Search for the cell housing the specified text and yield its (x, y) center coordinate. 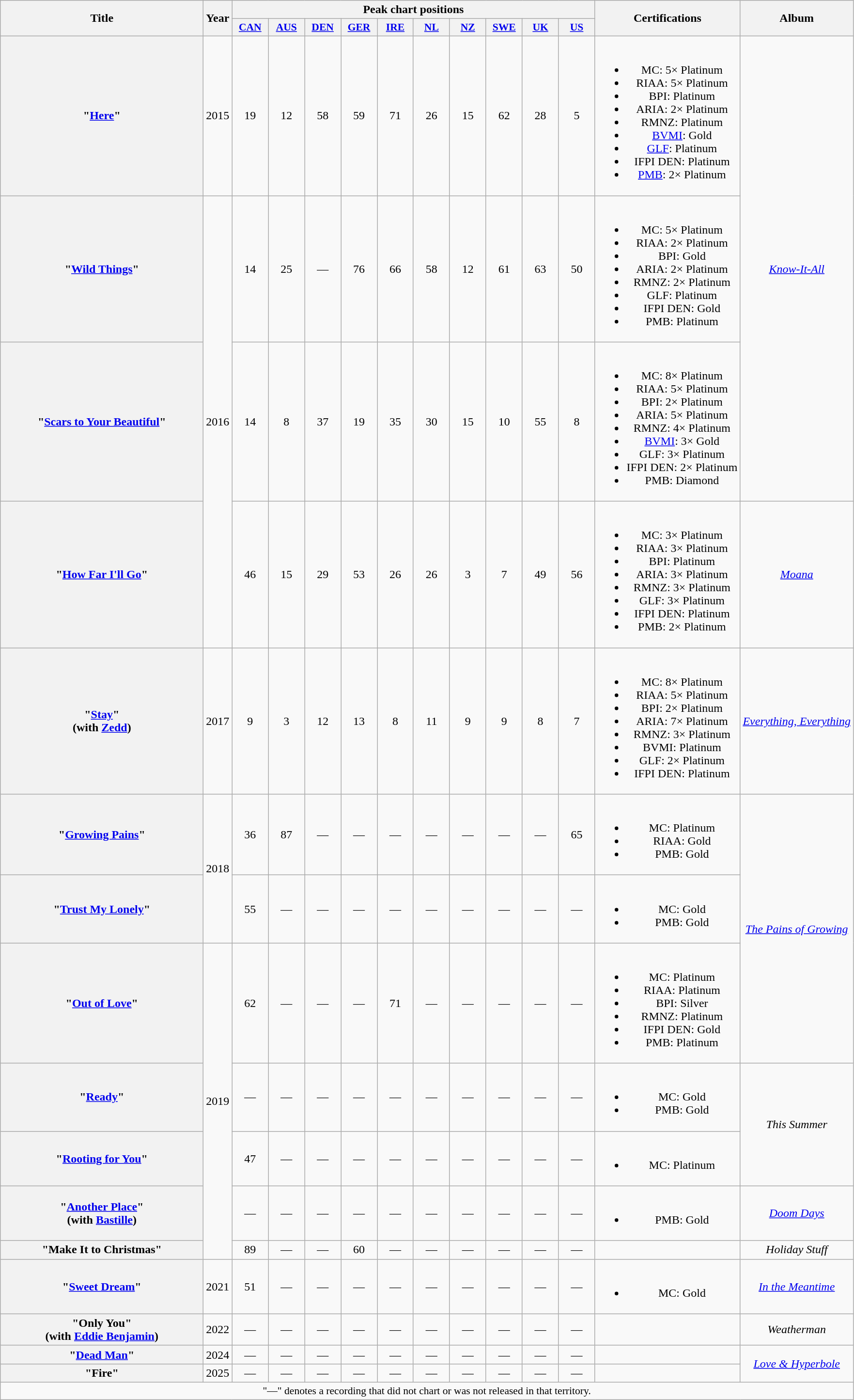
"Trust My Lonely" (102, 909)
61 (504, 269)
11 (431, 721)
This Summer (797, 1124)
Love & Hyperbole (797, 1364)
MC: 8× PlatinumRIAA: 5× PlatinumBPI: 2× PlatinumARIA: 7× PlatinumRMNZ: 3× PlatinumBVMI: PlatinumGLF: 2× PlatinumIFPI DEN: Platinum (668, 721)
GER (359, 28)
"Sweet Dream" (102, 1286)
46 (250, 575)
"Here" (102, 115)
MC: 3× PlatinumRIAA: 3× PlatinumBPI: PlatinumARIA: 3× PlatinumRMNZ: 3× PlatinumGLF: 3× PlatinumIFPI DEN: PlatinumPMB: 2× Platinum (668, 575)
60 (359, 1250)
2022 (218, 1330)
65 (576, 834)
MC: 5× PlatinumRIAA: 5× PlatinumBPI: PlatinumARIA: 2× PlatinumRMNZ: PlatinumBVMI: GoldGLF: PlatinumIFPI DEN: PlatinumPMB: 2× Platinum (668, 115)
Weatherman (797, 1330)
MC: PlatinumRIAA: PlatinumBPI: SilverRMNZ: PlatinumIFPI DEN: GoldPMB: Platinum (668, 1003)
2017 (218, 721)
In the Meantime (797, 1286)
Moana (797, 575)
2019 (218, 1101)
"—" denotes a recording that did not chart or was not released in that territory. (427, 1391)
"Rooting for You" (102, 1158)
2016 (218, 422)
35 (395, 422)
Title (102, 18)
MC: 5× PlatinumRIAA: 2× PlatinumBPI: GoldARIA: 2× PlatinumRMNZ: 2× PlatinumGLF: PlatinumIFPI DEN: GoldPMB: Platinum (668, 269)
51 (250, 1286)
28 (541, 115)
25 (287, 269)
MC: PlatinumRIAA: GoldPMB: Gold (668, 834)
37 (323, 422)
Peak chart positions (414, 10)
29 (323, 575)
"Growing Pains" (102, 834)
"Only You"(with Eddie Benjamin) (102, 1330)
DEN (323, 28)
NL (431, 28)
"Another Place"(with Bastille) (102, 1213)
UK (541, 28)
10 (504, 422)
63 (541, 269)
IRE (395, 28)
"Make It to Christmas" (102, 1250)
87 (287, 834)
Holiday Stuff (797, 1250)
36 (250, 834)
Know-It-All (797, 268)
SWE (504, 28)
2025 (218, 1373)
49 (541, 575)
Certifications (668, 18)
13 (359, 721)
"Dead Man" (102, 1354)
"Fire" (102, 1373)
"Ready" (102, 1097)
PMB: Gold (668, 1213)
76 (359, 269)
Everything, Everything (797, 721)
"Out of Love" (102, 1003)
Album (797, 18)
59 (359, 115)
5 (576, 115)
47 (250, 1158)
Doom Days (797, 1213)
US (576, 28)
MC: Gold (668, 1286)
53 (359, 575)
"Stay"(with Zedd) (102, 721)
56 (576, 575)
2018 (218, 868)
NZ (468, 28)
2021 (218, 1286)
2015 (218, 115)
MC: 8× PlatinumRIAA: 5× PlatinumBPI: 2× PlatinumARIA: 5× PlatinumRMNZ: 4× PlatinumBVMI: 3× GoldGLF: 3× PlatinumIFPI DEN: 2× PlatinumPMB: Diamond (668, 422)
50 (576, 269)
66 (395, 269)
Year (218, 18)
30 (431, 422)
The Pains of Growing (797, 928)
2024 (218, 1354)
CAN (250, 28)
"Scars to Your Beautiful" (102, 422)
"Wild Things" (102, 269)
AUS (287, 28)
"How Far I'll Go" (102, 575)
89 (250, 1250)
MC: Platinum (668, 1158)
